Scan for the cell matching the given text and deliver its (X, Y) coordinate at center. 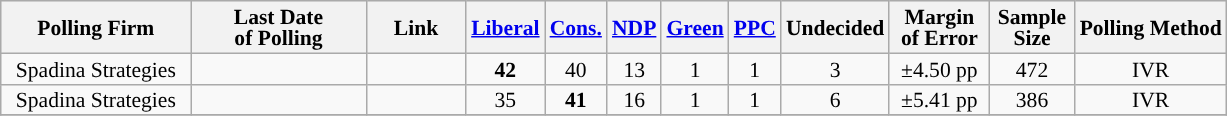
NDP (634, 27)
Liberal (505, 27)
Last Dateof Polling (278, 27)
Marginof Error (939, 27)
16 (634, 100)
Cons. (576, 27)
472 (1032, 68)
Green (694, 27)
PPC (755, 27)
SampleSize (1032, 27)
Polling Firm (96, 27)
13 (634, 68)
Undecided (835, 27)
386 (1032, 100)
Polling Method (1151, 27)
35 (505, 100)
42 (505, 68)
±5.41 pp (939, 100)
6 (835, 100)
Link (416, 27)
±4.50 pp (939, 68)
3 (835, 68)
41 (576, 100)
40 (576, 68)
